Return (x, y) of the center of cell containing provided text 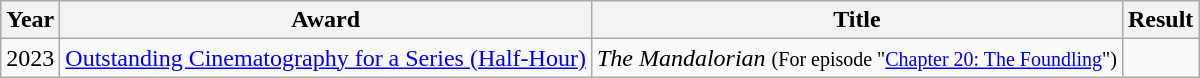
Result (1160, 20)
Award (326, 20)
The Mandalorian (For episode "Chapter 20: The Foundling") (856, 58)
Year (30, 20)
Title (856, 20)
2023 (30, 58)
Outstanding Cinematography for a Series (Half-Hour) (326, 58)
